Find where the given text appears and provide that cell's center as [X, Y] coordinate. 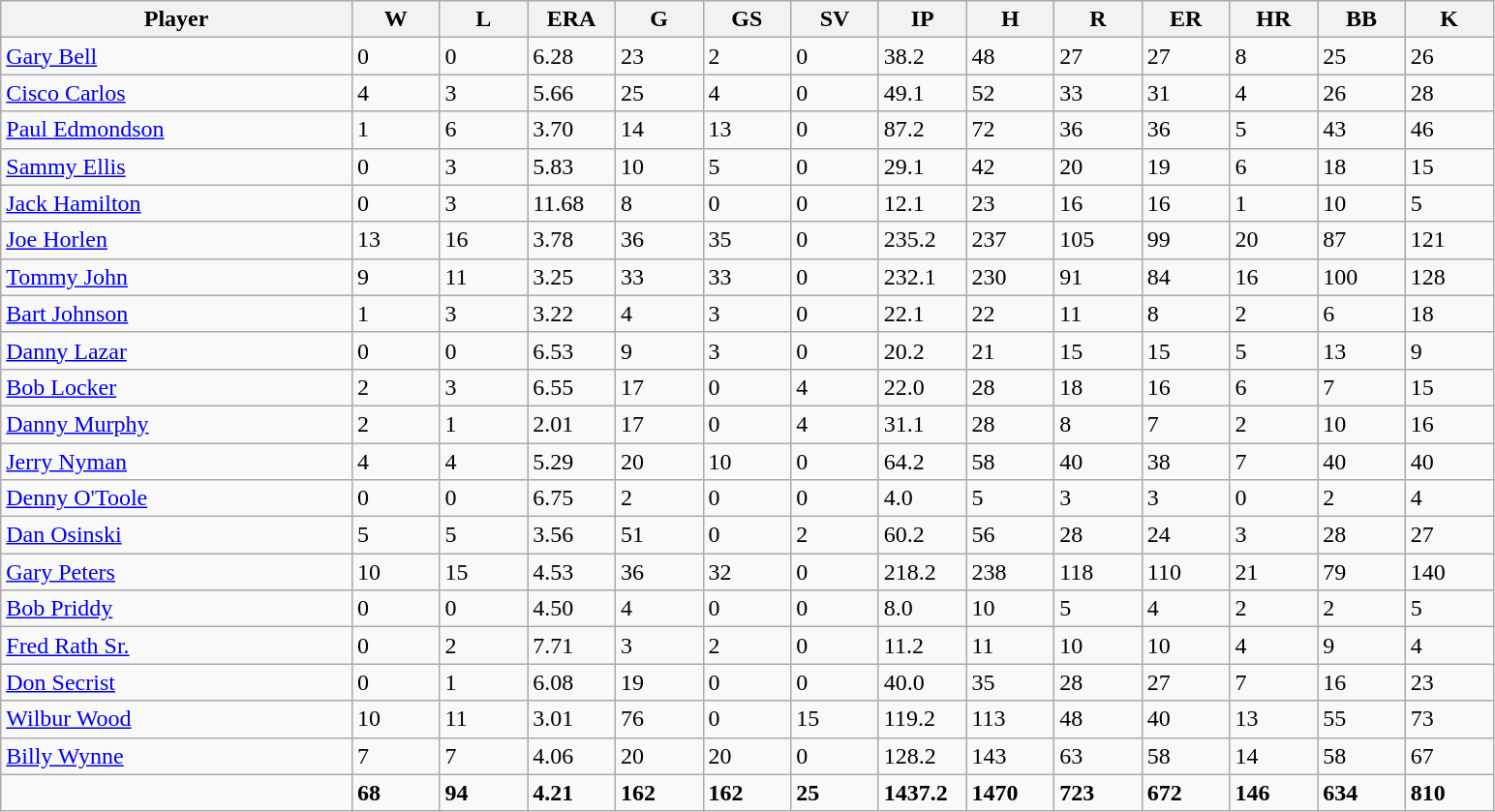
BB [1361, 19]
38.2 [922, 56]
232.1 [922, 277]
118 [1098, 572]
72 [1011, 130]
Cisco Carlos [176, 93]
ER [1185, 19]
Denny O'Toole [176, 498]
91 [1098, 277]
5.29 [571, 462]
68 [395, 793]
46 [1449, 130]
3.01 [571, 719]
146 [1274, 793]
Dan Osinski [176, 535]
64.2 [922, 462]
ERA [571, 19]
4.50 [571, 609]
42 [1011, 166]
29.1 [922, 166]
L [484, 19]
51 [658, 535]
4.06 [571, 756]
SV [835, 19]
238 [1011, 572]
Wilbur Wood [176, 719]
Bob Locker [176, 387]
Danny Lazar [176, 350]
113 [1011, 719]
22 [1011, 314]
Joe Horlen [176, 240]
121 [1449, 240]
5.83 [571, 166]
24 [1185, 535]
4.0 [922, 498]
55 [1361, 719]
Don Secrist [176, 682]
672 [1185, 793]
63 [1098, 756]
R [1098, 19]
32 [747, 572]
1470 [1011, 793]
6.55 [571, 387]
Tommy John [176, 277]
128.2 [922, 756]
230 [1011, 277]
1437.2 [922, 793]
Paul Edmondson [176, 130]
40.0 [922, 682]
4.53 [571, 572]
49.1 [922, 93]
218.2 [922, 572]
K [1449, 19]
G [658, 19]
2.01 [571, 424]
87.2 [922, 130]
128 [1449, 277]
119.2 [922, 719]
Gary Peters [176, 572]
110 [1185, 572]
43 [1361, 130]
Jerry Nyman [176, 462]
20.2 [922, 350]
Player [176, 19]
Billy Wynne [176, 756]
56 [1011, 535]
67 [1449, 756]
IP [922, 19]
31 [1185, 93]
76 [658, 719]
140 [1449, 572]
4.21 [571, 793]
31.1 [922, 424]
6.75 [571, 498]
Bart Johnson [176, 314]
810 [1449, 793]
3.70 [571, 130]
Gary Bell [176, 56]
79 [1361, 572]
143 [1011, 756]
723 [1098, 793]
3.22 [571, 314]
87 [1361, 240]
38 [1185, 462]
5.66 [571, 93]
7.71 [571, 646]
22.1 [922, 314]
52 [1011, 93]
Jack Hamilton [176, 203]
99 [1185, 240]
Sammy Ellis [176, 166]
3.78 [571, 240]
HR [1274, 19]
GS [747, 19]
634 [1361, 793]
11.68 [571, 203]
11.2 [922, 646]
60.2 [922, 535]
73 [1449, 719]
W [395, 19]
237 [1011, 240]
12.1 [922, 203]
3.56 [571, 535]
22.0 [922, 387]
6.53 [571, 350]
235.2 [922, 240]
6.28 [571, 56]
3.25 [571, 277]
8.0 [922, 609]
84 [1185, 277]
100 [1361, 277]
Danny Murphy [176, 424]
105 [1098, 240]
6.08 [571, 682]
H [1011, 19]
Fred Rath Sr. [176, 646]
Bob Priddy [176, 609]
94 [484, 793]
